Determine the [x, y] coordinate at the center of the cell enclosing the given text.  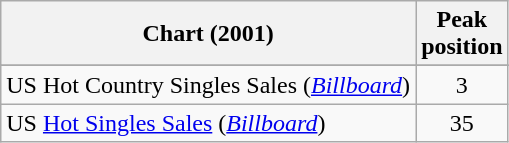
US Hot Country Singles Sales (Billboard) [208, 85]
US Hot Singles Sales (Billboard) [208, 123]
3 [462, 85]
35 [462, 123]
Peakposition [462, 34]
Chart (2001) [208, 34]
